Determine the [x, y] coordinate at the center of the cell enclosing the given text.  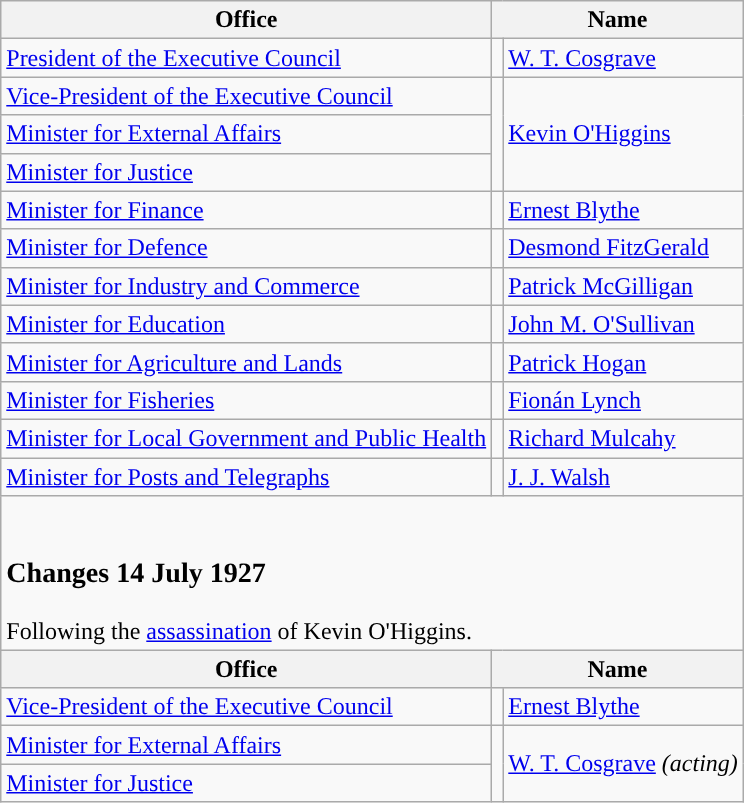
W. T. Cosgrave (acting) [624, 764]
Kevin O'Higgins [624, 134]
Minister for Defence [246, 248]
Patrick Hogan [624, 362]
Minister for Fisheries [246, 400]
W. T. Cosgrave [624, 58]
Richard Mulcahy [624, 438]
Minister for Industry and Commerce [246, 286]
Minister for Education [246, 324]
J. J. Walsh [624, 477]
Desmond FitzGerald [624, 248]
Minister for Finance [246, 210]
Changes 14 July 1927Following the assassination of Kevin O'Higgins. [372, 573]
Minister for Agriculture and Lands [246, 362]
John M. O'Sullivan [624, 324]
Minister for Local Government and Public Health [246, 438]
Fionán Lynch [624, 400]
President of the Executive Council [246, 58]
Minister for Posts and Telegraphs [246, 477]
Patrick McGilligan [624, 286]
